Return [x, y] of the center of cell containing provided text 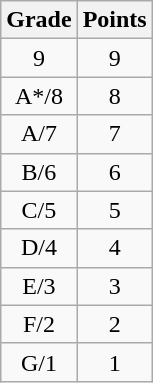
7 [114, 134]
3 [114, 286]
6 [114, 172]
2 [114, 324]
C/5 [39, 210]
Points [114, 20]
F/2 [39, 324]
5 [114, 210]
E/3 [39, 286]
B/6 [39, 172]
A/7 [39, 134]
D/4 [39, 248]
G/1 [39, 362]
Grade [39, 20]
A*/8 [39, 96]
1 [114, 362]
4 [114, 248]
8 [114, 96]
